Return [x, y] of the center of cell containing provided text 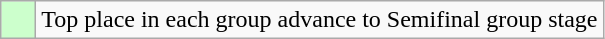
Top place in each group advance to Semifinal group stage [320, 20]
